Capture the cell that displays the provided text and extract its [X, Y] central coordinate. 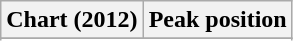
Peak position [218, 20]
Chart (2012) [72, 20]
